Locate the cell with the specified text and output its (X, Y) center coordinate. 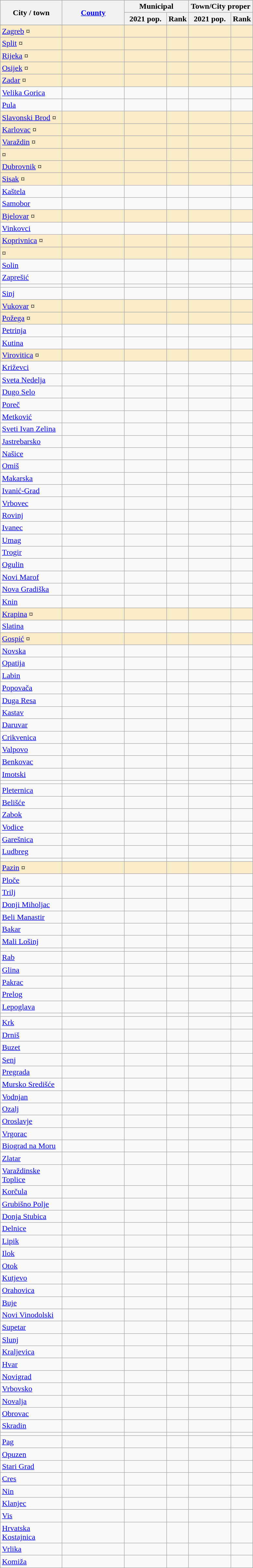
Vinkovci (31, 228)
Vodice (31, 827)
Trogir (31, 552)
Komiža (31, 1562)
Jastrebarsko (31, 441)
Labin (31, 676)
Kaštela (31, 191)
Krk (31, 1023)
Supetar (31, 1327)
Rijeka ¤ (31, 56)
Buje (31, 1303)
Samobor (31, 204)
Ilok (31, 1253)
Glina (31, 970)
Slatina (31, 626)
Mali Lošinj (31, 942)
Biograd na Moru (31, 1146)
Novska (31, 651)
Osijek ¤ (31, 68)
Nova Gradiška (31, 589)
Knin (31, 602)
Karlovac ¤ (31, 130)
Varaždinske Toplice (31, 1175)
Prelog (31, 994)
Klanjec (31, 1504)
Duga Resa (31, 700)
Virovitica ¤ (31, 355)
Nin (31, 1491)
Lipik (31, 1241)
Opuzen (31, 1454)
Obrovac (31, 1414)
Križevci (31, 368)
Zaprešić (31, 278)
Mursko Središće (31, 1084)
Makarska (31, 478)
Bakar (31, 929)
Korčula (31, 1192)
Lepoglava (31, 1007)
Vukovar ¤ (31, 306)
Solin (31, 265)
Opatija (31, 663)
Delnice (31, 1229)
Kutina (31, 343)
Zlatar (31, 1158)
Slunj (31, 1340)
Koprivnica ¤ (31, 241)
Buzet (31, 1047)
Vrlika (31, 1549)
Hrvatska Kostajnica (31, 1532)
Skradin (31, 1426)
Town/City proper (221, 6)
Dubrovnik ¤ (31, 167)
Metković (31, 417)
Zabok (31, 815)
Split ¤ (31, 43)
Crikvenica (31, 737)
Senj (31, 1060)
Kutjevo (31, 1278)
Sveta Nedelja (31, 380)
Zadar ¤ (31, 80)
Vrbovsko (31, 1389)
Vodnjan (31, 1097)
Belišće (31, 802)
Novalja (31, 1401)
Ogulin (31, 565)
Kraljevica (31, 1352)
Popovača (31, 688)
Vis (31, 1516)
Ploče (31, 880)
Ivanić-Grad (31, 491)
Zagreb ¤ (31, 31)
Donji Miholjac (31, 904)
Imotski (31, 774)
Vrgorac (31, 1134)
Benkovac (31, 762)
Novi Vinodolski (31, 1315)
Beli Manastir (31, 917)
Trilj (31, 892)
Daruvar (31, 725)
Bjelovar ¤ (31, 216)
Municipal (156, 6)
Sveti Ivan Zelina (31, 429)
Oroslavje (31, 1121)
Gospić ¤ (31, 639)
Grubišno Polje (31, 1204)
Cres (31, 1479)
Kastav (31, 712)
Pazin ¤ (31, 868)
Pleternica (31, 790)
Pregrada (31, 1072)
Otok (31, 1266)
Orahovica (31, 1290)
Slavonski Brod ¤ (31, 117)
Dugo Selo (31, 392)
Stari Grad (31, 1466)
Vrbovec (31, 503)
Požega ¤ (31, 318)
Pula (31, 105)
Krapina ¤ (31, 614)
Poreč (31, 404)
Ivanec (31, 528)
Novi Marof (31, 577)
Rab (31, 958)
Varaždin ¤ (31, 142)
Hvar (31, 1364)
Velika Gorica (31, 93)
Donja Stubica (31, 1216)
County (93, 13)
Pakrac (31, 982)
Pag (31, 1442)
Sinj (31, 293)
Rovinj (31, 515)
City / town (31, 13)
Novigrad (31, 1377)
Drniš (31, 1035)
Sisak ¤ (31, 179)
Petrinja (31, 330)
Umag (31, 540)
Našice (31, 454)
Valpovo (31, 750)
Ozalj (31, 1109)
Ludbreg (31, 852)
Omiš (31, 466)
Garešnica (31, 839)
